Detect which cell encompasses the target text, then output its [x, y] center coordinate. 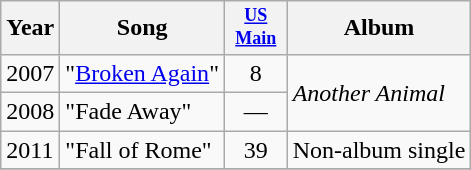
— [256, 111]
Non-album single [379, 150]
8 [256, 73]
2008 [30, 111]
"Fade Away" [142, 111]
Album [379, 28]
Another Animal [379, 92]
Year [30, 28]
2007 [30, 73]
39 [256, 150]
"Broken Again" [142, 73]
2011 [30, 150]
"Fall of Rome" [142, 150]
Song [142, 28]
USMain [256, 28]
